Provide the [x, y] coordinate of the cell's center where the given text is located.  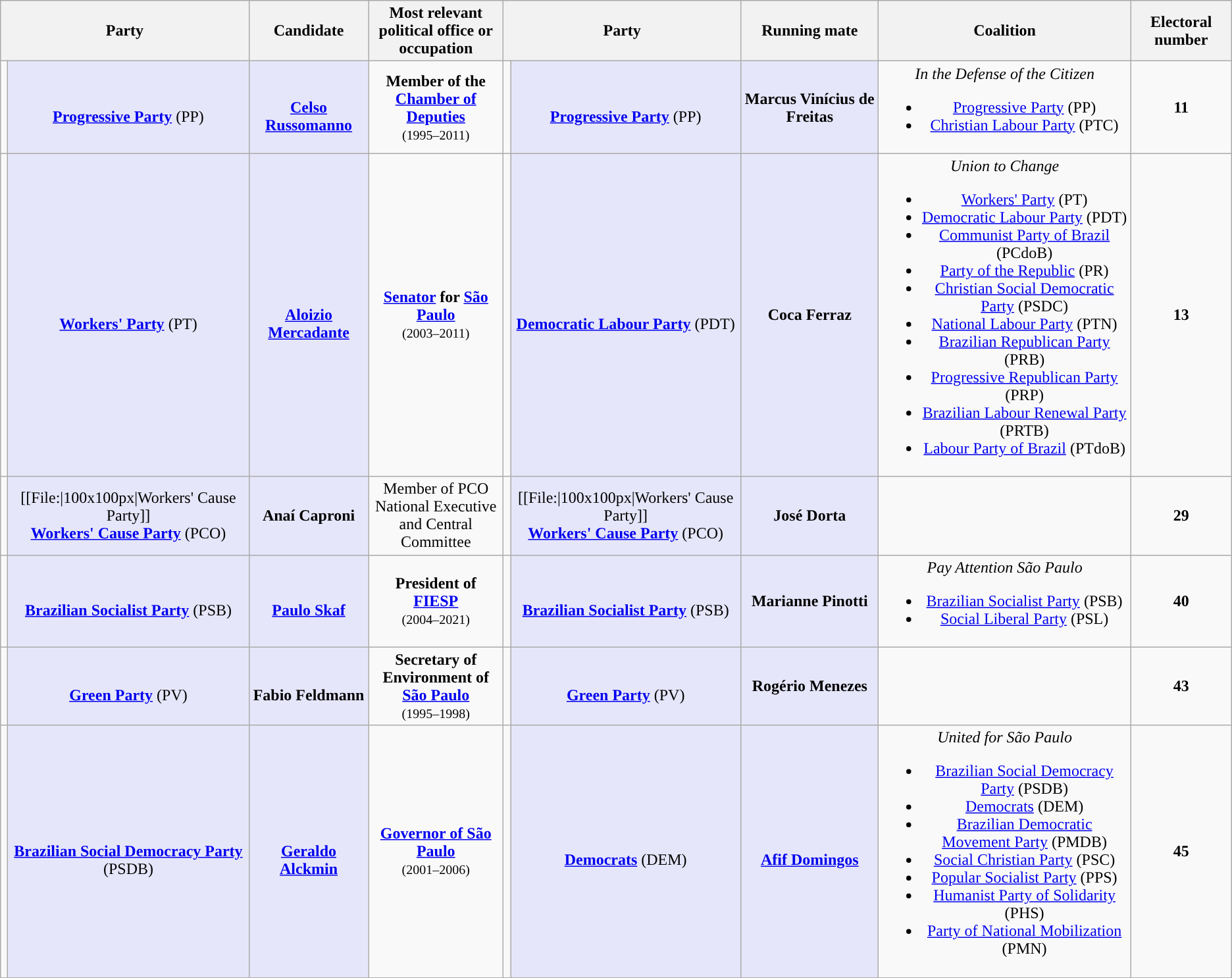
Member of PCO National Executive and Central Committee [436, 516]
13 [1181, 315]
Democratic Labour Party (PDT) [626, 315]
Most relevant political office or occupation [436, 31]
Rogério Menezes [809, 686]
11 [1181, 107]
Marcus Vinícius de Freitas [809, 107]
Coalition [1004, 31]
Governor of São Paulo(2001–2006) [436, 852]
Afif Domingos [809, 852]
Senator for São Paulo(2003–2011) [436, 315]
Electoral number [1181, 31]
43 [1181, 686]
Anaí Caproni [309, 516]
Marianne Pinotti [809, 601]
Brazilian Social Democracy Party (PSDB) [128, 852]
Celso Russomanno [309, 107]
Democrats (DEM) [626, 852]
Workers' Party (PT) [128, 315]
Member of the Chamber of Deputies(1995–2011) [436, 107]
Running mate [809, 31]
President of FIESP(2004–2021) [436, 601]
Geraldo Alckmin [309, 852]
Pay Attention São PauloBrazilian Socialist Party (PSB)Social Liberal Party (PSL) [1004, 601]
Coca Ferraz [809, 315]
29 [1181, 516]
José Dorta [809, 516]
40 [1181, 601]
Secretary of Environment of São Paulo(1995–1998) [436, 686]
Paulo Skaf [309, 601]
Candidate [309, 31]
Aloizio Mercadante [309, 315]
45 [1181, 852]
In the Defense of the CitizenProgressive Party (PP)Christian Labour Party (PTC) [1004, 107]
Fabio Feldmann [309, 686]
